Detect which cell encompasses the target text, then output its [x, y] center coordinate. 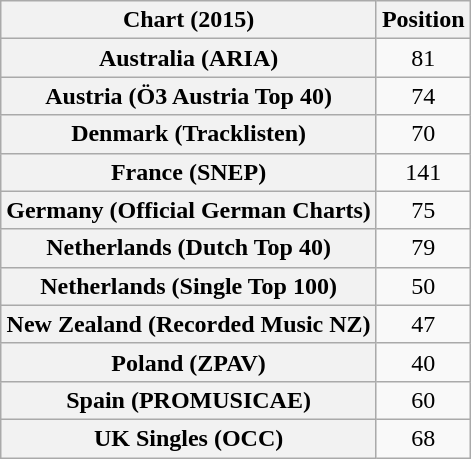
79 [423, 248]
Austria (Ö3 Austria Top 40) [189, 96]
Germany (Official German Charts) [189, 210]
Netherlands (Single Top 100) [189, 286]
Denmark (Tracklisten) [189, 134]
Poland (ZPAV) [189, 362]
47 [423, 324]
60 [423, 400]
141 [423, 172]
40 [423, 362]
68 [423, 438]
Spain (PROMUSICAE) [189, 400]
70 [423, 134]
Chart (2015) [189, 20]
France (SNEP) [189, 172]
UK Singles (OCC) [189, 438]
Position [423, 20]
74 [423, 96]
Australia (ARIA) [189, 58]
New Zealand (Recorded Music NZ) [189, 324]
75 [423, 210]
50 [423, 286]
Netherlands (Dutch Top 40) [189, 248]
81 [423, 58]
